Detect which cell encompasses the target text, then output its [x, y] center coordinate. 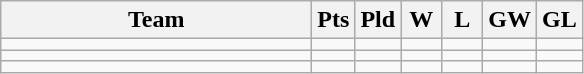
Team [156, 20]
L [462, 20]
GL [559, 20]
Pts [334, 20]
W [422, 20]
Pld [378, 20]
GW [510, 20]
